Return [X, Y] of the center of cell containing provided text 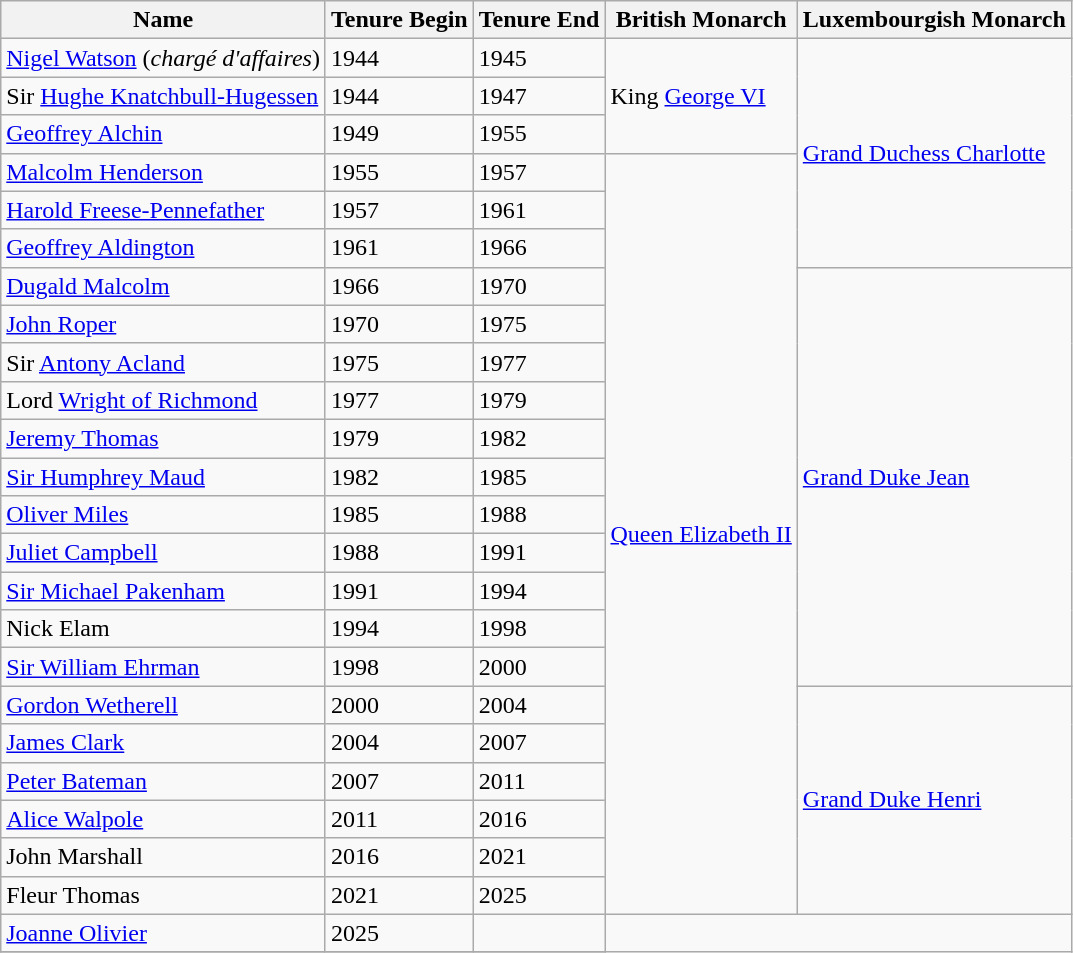
Harold Freese-Pennefather [164, 210]
Peter Bateman [164, 781]
British Monarch [701, 20]
1947 [539, 96]
Jeremy Thomas [164, 438]
Dugald Malcolm [164, 286]
Grand Duke Jean [934, 476]
Sir Michael Pakenham [164, 591]
1945 [539, 58]
Sir Antony Acland [164, 362]
Fleur Thomas [164, 895]
Luxembourgish Monarch [934, 20]
Queen Elizabeth II [701, 534]
Grand Duchess Charlotte [934, 153]
Name [164, 20]
Sir William Ehrman [164, 667]
Oliver Miles [164, 515]
Tenure End [539, 20]
Malcolm Henderson [164, 172]
John Marshall [164, 857]
Joanne Olivier [164, 933]
King George VI [701, 96]
Grand Duke Henri [934, 800]
1949 [399, 134]
Geoffrey Alchin [164, 134]
Sir Humphrey Maud [164, 477]
Lord Wright of Richmond [164, 400]
Tenure Begin [399, 20]
Sir Hughe Knatchbull-Hugessen [164, 96]
James Clark [164, 743]
Nick Elam [164, 629]
Geoffrey Aldington [164, 248]
Gordon Wetherell [164, 705]
Nigel Watson (chargé d'affaires) [164, 58]
John Roper [164, 324]
Alice Walpole [164, 819]
Juliet Campbell [164, 553]
